Locate the cell with the specified text and output its (x, y) center coordinate. 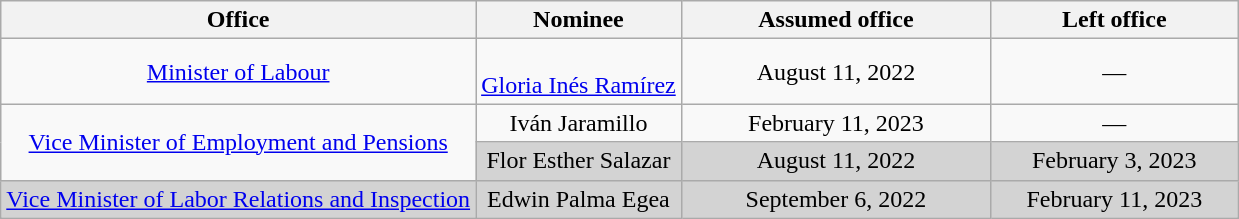
Nominee (579, 20)
Vice Minister of Labor Relations and Inspection (238, 199)
Gloria Inés Ramírez (579, 72)
Vice Minister of Employment and Pensions (238, 142)
September 6, 2022 (836, 199)
Left office (1114, 20)
Edwin Palma Egea (579, 199)
Iván Jaramillo (579, 123)
Assumed office (836, 20)
Office (238, 20)
Flor Esther Salazar (579, 161)
Minister of Labour (238, 72)
February 3, 2023 (1114, 161)
